From the cell containing the given text, extract its center point as (X, Y) coordinate. 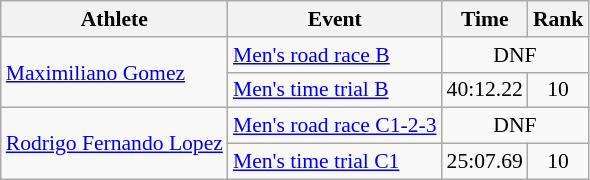
25:07.69 (485, 162)
Maximiliano Gomez (114, 72)
Men's road race C1-2-3 (335, 126)
40:12.22 (485, 90)
Rodrigo Fernando Lopez (114, 144)
Men's time trial B (335, 90)
Men's road race B (335, 55)
Men's time trial C1 (335, 162)
Time (485, 19)
Athlete (114, 19)
Event (335, 19)
Rank (558, 19)
